From the cell containing the given text, extract its center point as (x, y) coordinate. 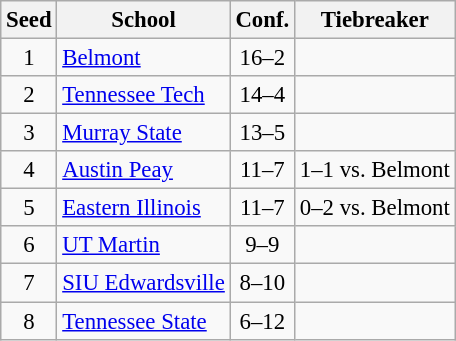
SIU Edwardsville (144, 283)
5 (29, 208)
14–4 (262, 95)
0–2 vs. Belmont (376, 208)
Tiebreaker (376, 20)
Seed (29, 20)
8–10 (262, 283)
6–12 (262, 321)
8 (29, 321)
School (144, 20)
Eastern Illinois (144, 208)
2 (29, 95)
Belmont (144, 58)
1 (29, 58)
Murray State (144, 133)
6 (29, 245)
Tennessee Tech (144, 95)
1–1 vs. Belmont (376, 170)
9–9 (262, 245)
Austin Peay (144, 170)
3 (29, 133)
16–2 (262, 58)
Tennessee State (144, 321)
7 (29, 283)
UT Martin (144, 245)
13–5 (262, 133)
4 (29, 170)
Conf. (262, 20)
